Identify which cell holds the provided text, then report its (x, y) central coordinate. 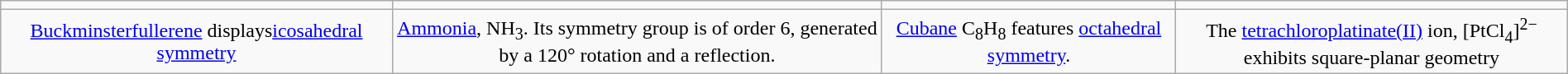
Buckminsterfullerene displaysicosahedral symmetry (197, 42)
Cubane C8H8 features octahedral symmetry. (1029, 42)
Ammonia, NH3. Its symmetry group is of order 6, generated by a 120° rotation and a reflection. (637, 42)
The tetrachloroplatinate(II) ion, [PtCl4]2− exhibits square-planar geometry (1372, 42)
